Search for the cell housing the specified text and yield its (X, Y) center coordinate. 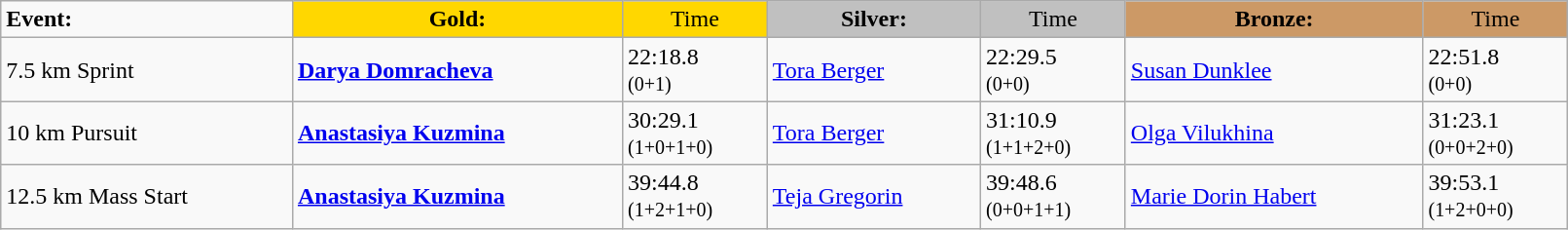
31:10.9(1+1+2+0) (1053, 133)
22:29.5(0+0) (1053, 70)
22:18.8(0+1) (695, 70)
Bronze: (1274, 19)
22:51.8(0+0) (1495, 70)
Marie Dorin Habert (1274, 197)
39:53.1(1+2+0+0) (1495, 197)
31:23.1(0+0+2+0) (1495, 133)
Olga Vilukhina (1274, 133)
39:44.8(1+2+1+0) (695, 197)
Silver: (874, 19)
Teja Gregorin (874, 197)
Event: (147, 19)
10 km Pursuit (147, 133)
7.5 km Sprint (147, 70)
30:29.1(1+0+1+0) (695, 133)
Susan Dunklee (1274, 70)
12.5 km Mass Start (147, 197)
Gold: (457, 19)
39:48.6(0+0+1+1) (1053, 197)
Darya Domracheva (457, 70)
